Scan for the cell matching the given text and deliver its [X, Y] coordinate at center. 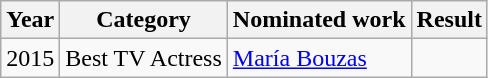
María Bouzas [319, 58]
Best TV Actress [144, 58]
2015 [30, 58]
Year [30, 20]
Category [144, 20]
Result [449, 20]
Nominated work [319, 20]
